From the cell containing the given text, extract its center point as (X, Y) coordinate. 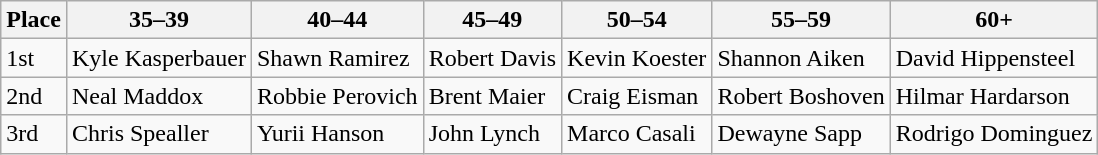
55–59 (801, 20)
Chris Spealler (158, 134)
1st (34, 58)
Robert Boshoven (801, 96)
David Hippensteel (994, 58)
2nd (34, 96)
John Lynch (492, 134)
Dewayne Sapp (801, 134)
Brent Maier (492, 96)
3rd (34, 134)
Rodrigo Dominguez (994, 134)
45–49 (492, 20)
Craig Eisman (637, 96)
50–54 (637, 20)
Kevin Koester (637, 58)
40–44 (337, 20)
Robbie Perovich (337, 96)
Shawn Ramirez (337, 58)
Kyle Kasperbauer (158, 58)
60+ (994, 20)
Marco Casali (637, 134)
Yurii Hanson (337, 134)
Hilmar Hardarson (994, 96)
35–39 (158, 20)
Shannon Aiken (801, 58)
Neal Maddox (158, 96)
Robert Davis (492, 58)
Place (34, 20)
